Return (x, y) of the center of cell containing provided text 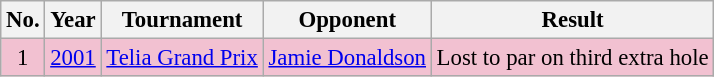
Telia Grand Prix (182, 58)
No. (23, 20)
Jamie Donaldson (347, 58)
Lost to par on third extra hole (572, 58)
Opponent (347, 20)
Year (73, 20)
Tournament (182, 20)
Result (572, 20)
2001 (73, 58)
1 (23, 58)
